Return [x, y] of the center of cell containing provided text 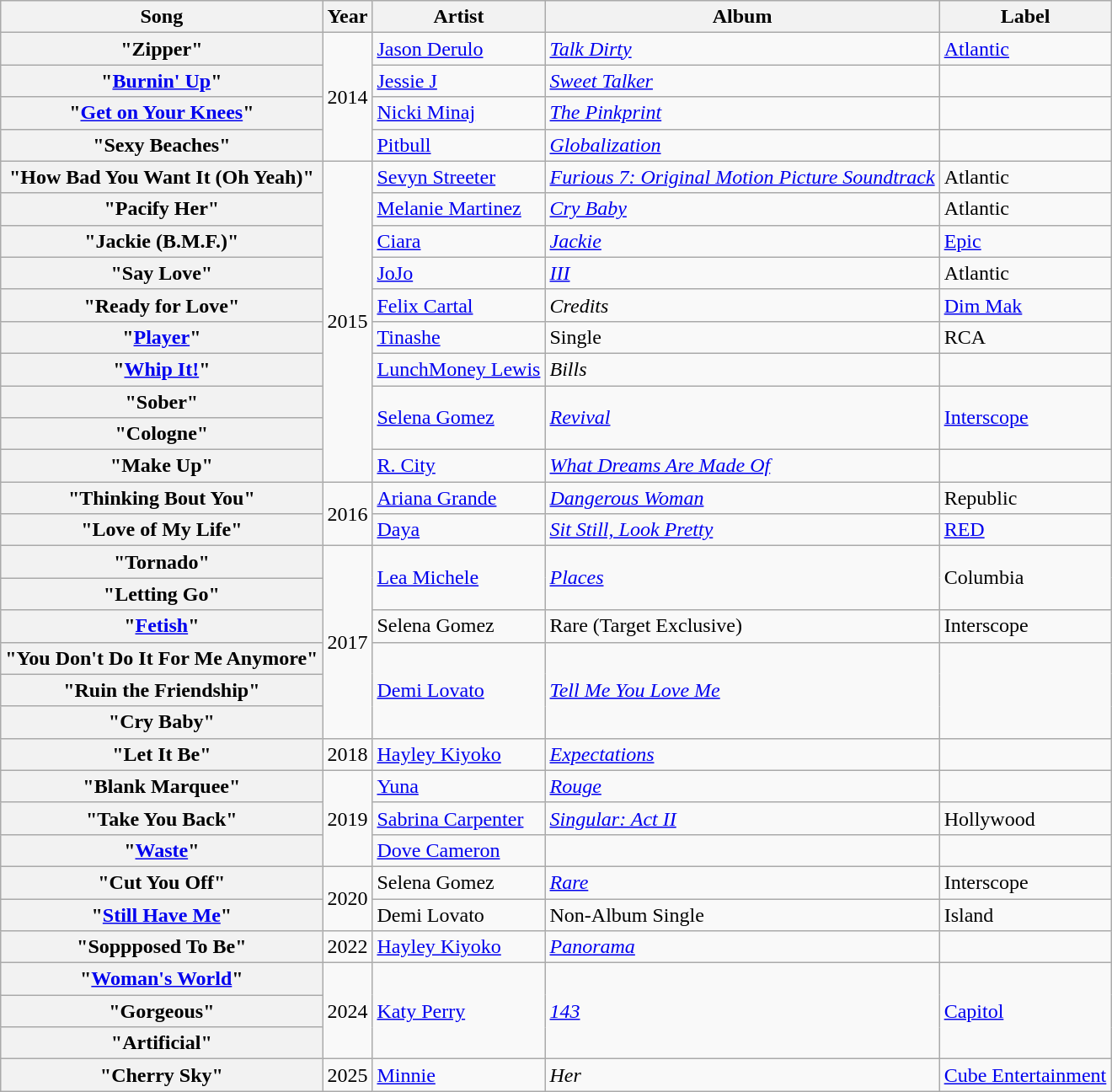
Year [347, 17]
RCA [1025, 337]
RED [1025, 530]
Minnie [458, 1075]
"Ruin the Friendship" [162, 690]
Album [742, 17]
"Woman's World" [162, 979]
Non-Album Single [742, 914]
"Jackie (B.M.F.)" [162, 241]
"You Don't Do It For Me Anymore" [162, 658]
"Zipper" [162, 49]
LunchMoney Lewis [458, 369]
Tell Me You Love Me [742, 690]
Columbia [1025, 578]
"Soppposed To Be" [162, 947]
Jason Derulo [458, 49]
Label [1025, 17]
Nicki Minaj [458, 113]
Katy Perry [458, 1011]
Rare (Target Exclusive) [742, 626]
Yuna [458, 786]
"Waste" [162, 850]
"Cut You Off" [162, 882]
Rare [742, 882]
Dim Mak [1025, 305]
"Still Have Me" [162, 914]
"Thinking Bout You" [162, 498]
"Burnin' Up" [162, 81]
"Make Up" [162, 466]
Sweet Talker [742, 81]
"Blank Marquee" [162, 786]
Panorama [742, 947]
143 [742, 1011]
"Whip It!" [162, 369]
The Pinkprint [742, 113]
"How Bad You Want It (Oh Yeah)" [162, 177]
Epic [1025, 241]
Cube Entertainment [1025, 1075]
"Say Love" [162, 273]
"Love of My Life" [162, 530]
Melanie Martinez [458, 209]
2017 [347, 642]
What Dreams Are Made Of [742, 466]
Island [1025, 914]
"Pacify Her" [162, 209]
2016 [347, 514]
2022 [347, 947]
Artist [458, 17]
2015 [347, 322]
Pitbull [458, 145]
"Take You Back" [162, 818]
2020 [347, 898]
Republic [1025, 498]
"Sexy Beaches" [162, 145]
Dangerous Woman [742, 498]
Expectations [742, 754]
Singular: Act II [742, 818]
Sevyn Streeter [458, 177]
Song [162, 17]
"Fetish" [162, 626]
III [742, 273]
Lea Michele [458, 578]
Rouge [742, 786]
Her [742, 1075]
Dove Cameron [458, 850]
Ciara [458, 241]
2018 [347, 754]
R. City [458, 466]
"Cherry Sky" [162, 1075]
"Ready for Love" [162, 305]
Sabrina Carpenter [458, 818]
2025 [347, 1075]
Hollywood [1025, 818]
Jessie J [458, 81]
Felix Cartal [458, 305]
Places [742, 578]
Single [742, 337]
Ariana Grande [458, 498]
2014 [347, 97]
"Get on Your Knees" [162, 113]
"Tornado" [162, 562]
"Cry Baby" [162, 722]
2019 [347, 818]
"Gorgeous" [162, 1011]
Globalization [742, 145]
JoJo [458, 273]
Furious 7: Original Motion Picture Soundtrack [742, 177]
"Artificial" [162, 1043]
Sit Still, Look Pretty [742, 530]
Cry Baby [742, 209]
"Letting Go" [162, 594]
Jackie [742, 241]
Bills [742, 369]
Talk Dirty [742, 49]
Daya [458, 530]
"Cologne" [162, 434]
Tinashe [458, 337]
"Let It Be" [162, 754]
"Player" [162, 337]
2024 [347, 1011]
"Sober" [162, 402]
Capitol [1025, 1011]
Credits [742, 305]
Revival [742, 418]
